Identify which cell holds the provided text, then report its [X, Y] central coordinate. 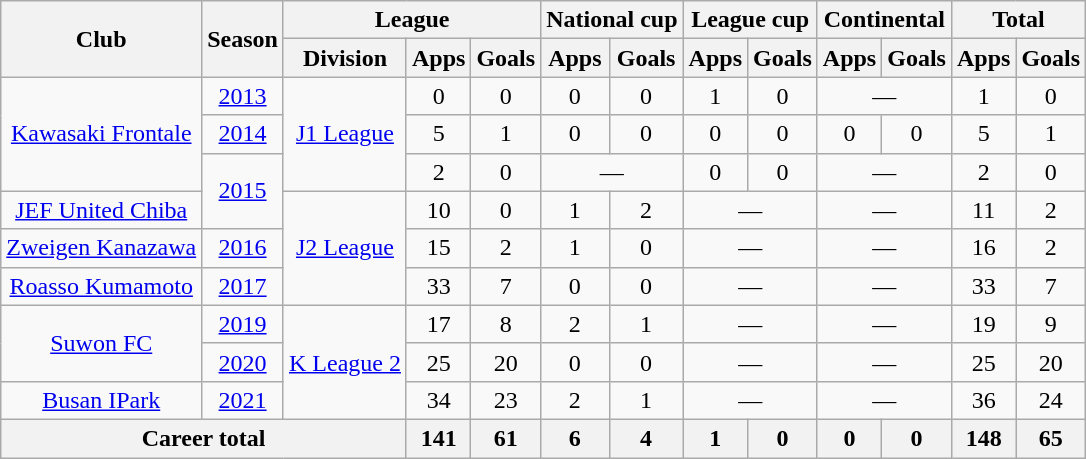
J1 League [344, 134]
J2 League [344, 248]
Season [243, 39]
34 [438, 400]
Zweigen Kanazawa [102, 248]
2019 [243, 324]
Busan IPark [102, 400]
Continental [884, 20]
4 [646, 438]
17 [438, 324]
2016 [243, 248]
Club [102, 39]
10 [438, 210]
2020 [243, 362]
16 [983, 248]
36 [983, 400]
Total [1018, 20]
24 [1051, 400]
148 [983, 438]
JEF United Chiba [102, 210]
8 [506, 324]
National cup [612, 20]
11 [983, 210]
Career total [204, 438]
Division [344, 58]
15 [438, 248]
2013 [243, 96]
Roasso Kumamoto [102, 286]
2015 [243, 191]
65 [1051, 438]
League cup [750, 20]
2014 [243, 134]
19 [983, 324]
League [412, 20]
Kawasaki Frontale [102, 134]
K League 2 [344, 362]
61 [506, 438]
2017 [243, 286]
Suwon FC [102, 343]
23 [506, 400]
141 [438, 438]
9 [1051, 324]
6 [575, 438]
2021 [243, 400]
